Return the [x, y] coordinate for the center point of the cell that contains the specified text.  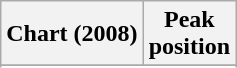
Chart (2008) [72, 34]
Peak position [189, 34]
